Scan for the cell matching the given text and deliver its [x, y] coordinate at center. 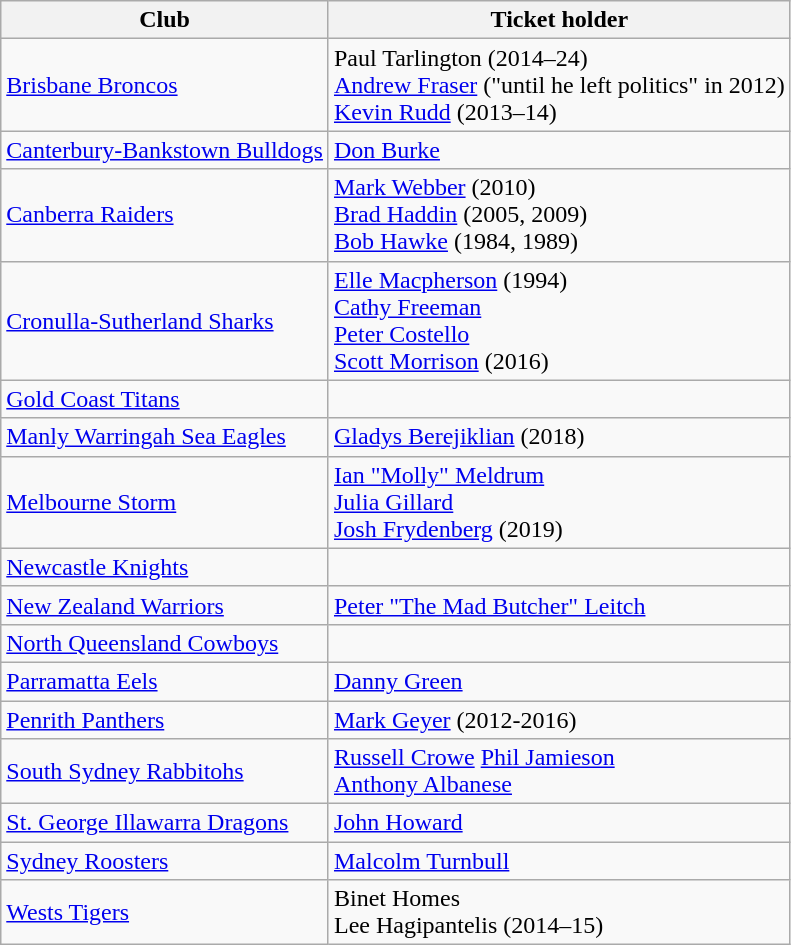
Cronulla-Sutherland Sharks [165, 320]
Russell Crowe Phil JamiesonAnthony Albanese [559, 772]
Sydney Roosters [165, 861]
Melbourne Storm [165, 502]
Danny Green [559, 681]
Canberra Raiders [165, 215]
Wests Tigers [165, 912]
Mark Webber (2010)Brad Haddin (2005, 2009)Bob Hawke (1984, 1989) [559, 215]
John Howard [559, 823]
Canterbury-Bankstown Bulldogs [165, 150]
Newcastle Knights [165, 567]
Parramatta Eels [165, 681]
South Sydney Rabbitohs [165, 772]
Club [165, 20]
Penrith Panthers [165, 719]
Paul Tarlington (2014–24)Andrew Fraser ("until he left politics" in 2012)Kevin Rudd (2013–14) [559, 85]
Brisbane Broncos [165, 85]
Elle Macpherson (1994)Cathy FreemanPeter CostelloScott Morrison (2016) [559, 320]
Peter "The Mad Butcher" Leitch [559, 605]
New Zealand Warriors [165, 605]
North Queensland Cowboys [165, 643]
Gold Coast Titans [165, 399]
Malcolm Turnbull [559, 861]
St. George Illawarra Dragons [165, 823]
Mark Geyer (2012-2016) [559, 719]
Ian "Molly" MeldrumJulia GillardJosh Frydenberg (2019) [559, 502]
Gladys Berejiklian (2018) [559, 437]
Manly Warringah Sea Eagles [165, 437]
Don Burke [559, 150]
Ticket holder [559, 20]
Binet HomesLee Hagipantelis (2014–15) [559, 912]
